For the text-containing cell, return its midpoint in [X, Y] coordinate format. 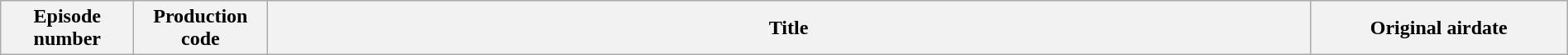
Original airdate [1439, 28]
Episode number [68, 28]
Production code [200, 28]
Title [789, 28]
